Locate the cell with the specified text and output its (X, Y) center coordinate. 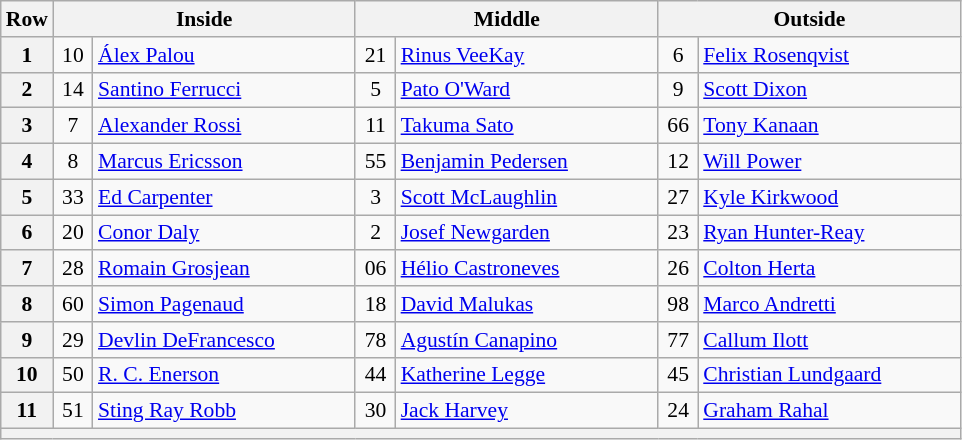
18 (375, 304)
Rinus VeeKay (527, 55)
Devlin DeFrancesco (224, 340)
21 (375, 55)
Christian Lundgaard (829, 375)
R. C. Enerson (224, 375)
Ryan Hunter-Reay (829, 233)
24 (678, 411)
Will Power (829, 162)
Tony Kanaan (829, 126)
4 (27, 162)
Middle (506, 19)
Pato O'Ward (527, 90)
66 (678, 126)
51 (73, 411)
29 (73, 340)
Outside (810, 19)
Callum Ilott (829, 340)
14 (73, 90)
12 (678, 162)
33 (73, 197)
Hélio Castroneves (527, 269)
Marco Andretti (829, 304)
Ed Carpenter (224, 197)
Sting Ray Robb (224, 411)
45 (678, 375)
Jack Harvey (527, 411)
Graham Rahal (829, 411)
1 (27, 55)
26 (678, 269)
77 (678, 340)
Conor Daly (224, 233)
55 (375, 162)
Felix Rosenqvist (829, 55)
06 (375, 269)
Scott McLaughlin (527, 197)
David Malukas (527, 304)
Katherine Legge (527, 375)
Alexander Rossi (224, 126)
27 (678, 197)
Simon Pagenaud (224, 304)
Romain Grosjean (224, 269)
Row (27, 19)
Josef Newgarden (527, 233)
30 (375, 411)
60 (73, 304)
20 (73, 233)
Colton Herta (829, 269)
Kyle Kirkwood (829, 197)
Marcus Ericsson (224, 162)
98 (678, 304)
Takuma Sato (527, 126)
50 (73, 375)
Scott Dixon (829, 90)
Santino Ferrucci (224, 90)
23 (678, 233)
Benjamin Pedersen (527, 162)
78 (375, 340)
Agustín Canapino (527, 340)
28 (73, 269)
Álex Palou (224, 55)
44 (375, 375)
Inside (204, 19)
